Capture the cell that displays the provided text and extract its [X, Y] central coordinate. 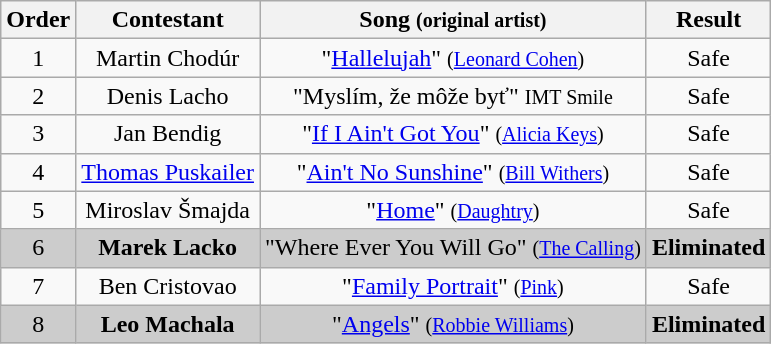
"Angels" (Robbie Williams) [454, 324]
Martin Chodúr [168, 58]
6 [38, 248]
"Home" (Daughtry) [454, 210]
Denis Lacho [168, 96]
Jan Bendig [168, 134]
Ben Cristovao [168, 286]
"Myslím, že môže byť" IMT Smile [454, 96]
"Family Portrait" (Pink) [454, 286]
7 [38, 286]
"Ain't No Sunshine" (Bill Withers) [454, 172]
"Hallelujah" (Leonard Cohen) [454, 58]
Result [708, 20]
2 [38, 96]
Contestant [168, 20]
Miroslav Šmajda [168, 210]
1 [38, 58]
5 [38, 210]
4 [38, 172]
"Where Ever You Will Go" (The Calling) [454, 248]
Marek Lacko [168, 248]
"If I Ain't Got You" (Alicia Keys) [454, 134]
Order [38, 20]
3 [38, 134]
8 [38, 324]
Leo Machala [168, 324]
Thomas Puskailer [168, 172]
Song (original artist) [454, 20]
